Return the [X, Y] coordinate for the center point of the cell that contains the specified text.  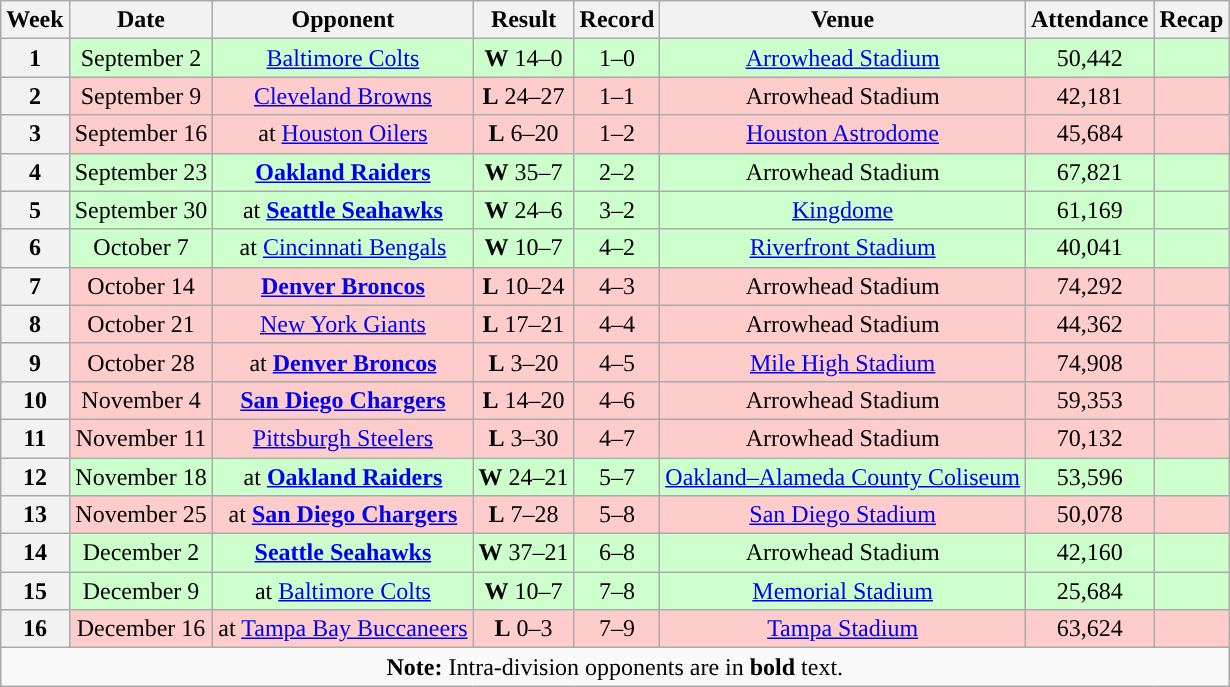
Attendance [1089, 20]
Date [141, 20]
6 [35, 248]
61,169 [1089, 210]
Memorial Stadium [843, 591]
1 [35, 58]
53,596 [1089, 477]
at Baltimore Colts [343, 591]
November 18 [141, 477]
October 21 [141, 324]
4–4 [617, 324]
Denver Broncos [343, 286]
7–8 [617, 591]
45,684 [1089, 134]
December 16 [141, 629]
4–5 [617, 362]
Kingdome [843, 210]
15 [35, 591]
1–0 [617, 58]
December 9 [141, 591]
6–8 [617, 553]
70,132 [1089, 438]
W 37–21 [524, 553]
11 [35, 438]
Week [35, 20]
L 3–30 [524, 438]
Tampa Stadium [843, 629]
at Seattle Seahawks [343, 210]
Recap [1192, 20]
14 [35, 553]
3–2 [617, 210]
Riverfront Stadium [843, 248]
Venue [843, 20]
November 4 [141, 400]
W 14–0 [524, 58]
Oakland–Alameda County Coliseum [843, 477]
12 [35, 477]
W 24–21 [524, 477]
at Cincinnati Bengals [343, 248]
Opponent [343, 20]
4–6 [617, 400]
October 28 [141, 362]
September 2 [141, 58]
October 14 [141, 286]
September 23 [141, 172]
L 14–20 [524, 400]
8 [35, 324]
New York Giants [343, 324]
1–2 [617, 134]
4–3 [617, 286]
Baltimore Colts [343, 58]
L 3–20 [524, 362]
December 2 [141, 553]
2 [35, 96]
5 [35, 210]
Seattle Seahawks [343, 553]
3 [35, 134]
4–2 [617, 248]
Result [524, 20]
L 17–21 [524, 324]
San Diego Chargers [343, 400]
September 16 [141, 134]
November 11 [141, 438]
25,684 [1089, 591]
Pittsburgh Steelers [343, 438]
W 24–6 [524, 210]
10 [35, 400]
L 10–24 [524, 286]
October 7 [141, 248]
16 [35, 629]
5–7 [617, 477]
4–7 [617, 438]
42,160 [1089, 553]
Cleveland Browns [343, 96]
42,181 [1089, 96]
40,041 [1089, 248]
4 [35, 172]
1–1 [617, 96]
Oakland Raiders [343, 172]
at Oakland Raiders [343, 477]
44,362 [1089, 324]
L 6–20 [524, 134]
at San Diego Chargers [343, 515]
67,821 [1089, 172]
74,292 [1089, 286]
74,908 [1089, 362]
13 [35, 515]
Note: Intra-division opponents are in bold text. [615, 667]
7 [35, 286]
Houston Astrodome [843, 134]
Mile High Stadium [843, 362]
at Tampa Bay Buccaneers [343, 629]
at Houston Oilers [343, 134]
5–8 [617, 515]
at Denver Broncos [343, 362]
7–9 [617, 629]
September 30 [141, 210]
San Diego Stadium [843, 515]
November 25 [141, 515]
W 35–7 [524, 172]
September 9 [141, 96]
L 24–27 [524, 96]
L 0–3 [524, 629]
L 7–28 [524, 515]
50,442 [1089, 58]
2–2 [617, 172]
9 [35, 362]
50,078 [1089, 515]
Record [617, 20]
63,624 [1089, 629]
59,353 [1089, 400]
